For the text-containing cell, return its midpoint in (x, y) coordinate format. 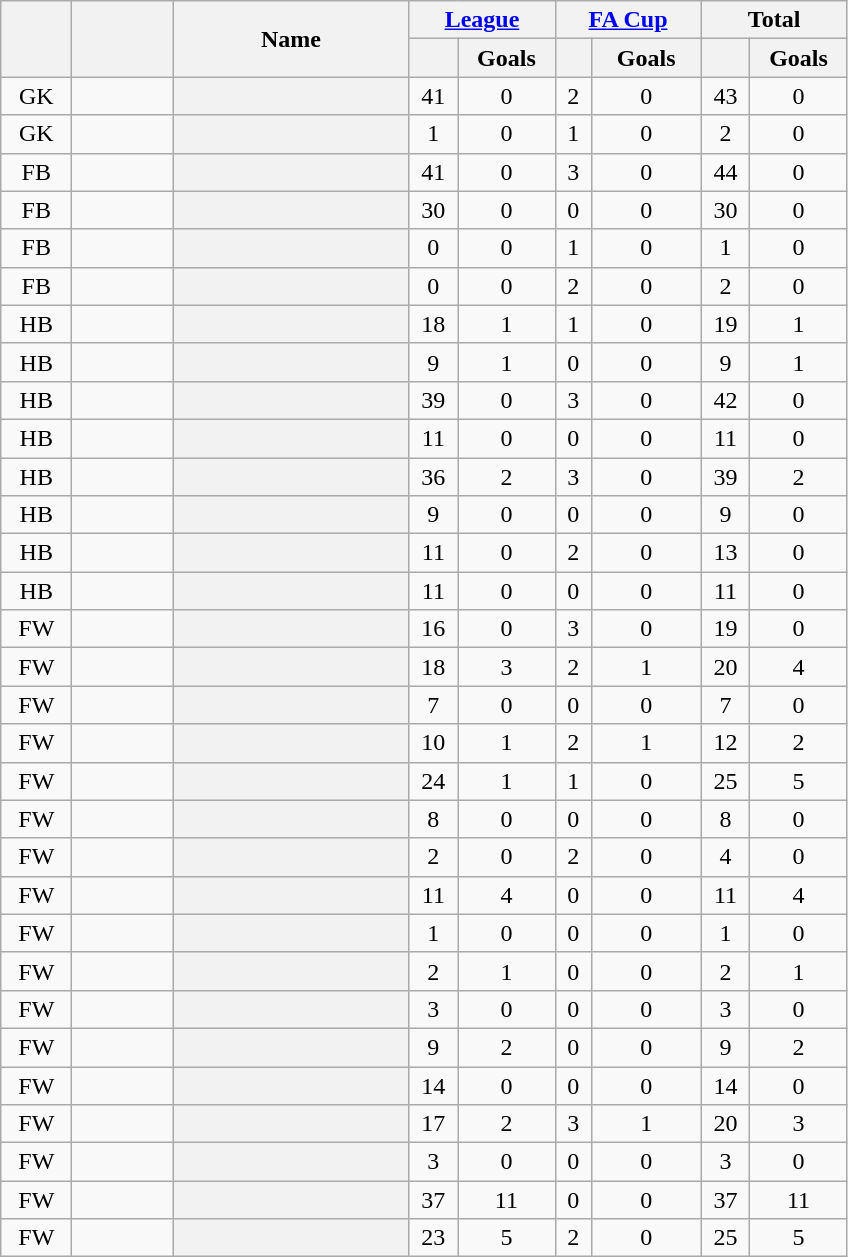
Total (774, 20)
43 (726, 96)
12 (726, 743)
16 (434, 629)
44 (726, 172)
23 (434, 1238)
13 (726, 553)
36 (434, 477)
24 (434, 781)
Name (291, 39)
FA Cup (628, 20)
17 (434, 1124)
42 (726, 400)
League (482, 20)
10 (434, 743)
